Return the (X, Y) coordinate for the center point of the cell that contains the specified text.  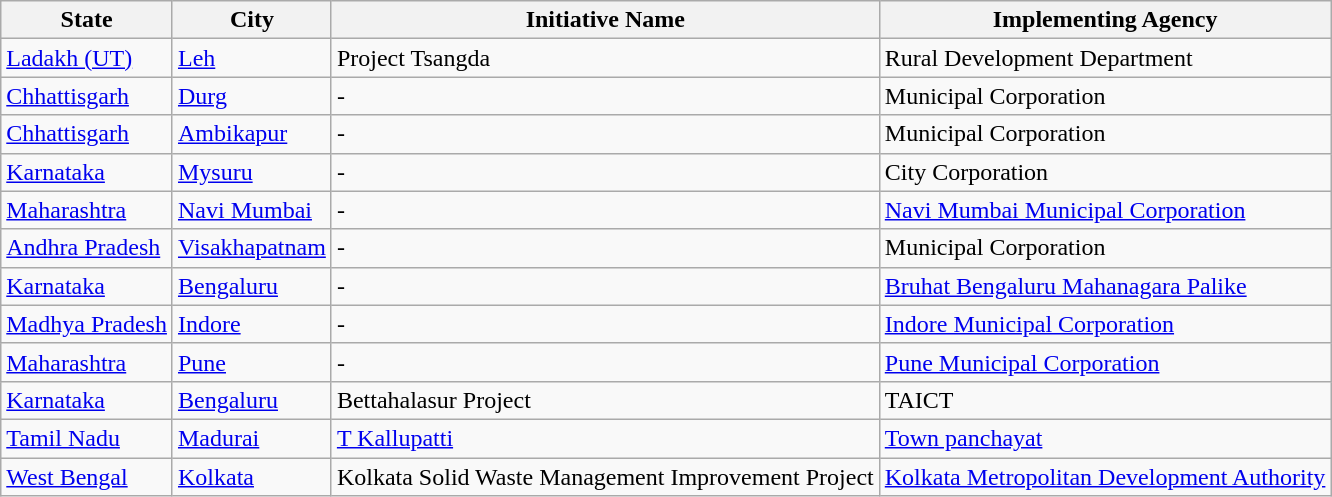
City Corporation (1105, 172)
Madhya Pradesh (87, 324)
Kolkata Solid Waste Management Improvement Project (605, 477)
Navi Mumbai (252, 210)
Project Tsangda (605, 58)
Implementing Agency (1105, 20)
West Bengal (87, 477)
Leh (252, 58)
Pune Municipal Corporation (1105, 362)
TAICT (1105, 400)
Ambikapur (252, 134)
Bruhat Bengaluru Mahanagara Palike (1105, 286)
Indore (252, 324)
Durg (252, 96)
Ladakh (UT) (87, 58)
Town panchayat (1105, 438)
State (87, 20)
City (252, 20)
Tamil Nadu (87, 438)
Rural Development Department (1105, 58)
Mysuru (252, 172)
Visakhapatnam (252, 248)
T Kallupatti (605, 438)
Bettahalasur Project (605, 400)
Initiative Name (605, 20)
Kolkata Metropolitan Development Authority (1105, 477)
Indore Municipal Corporation (1105, 324)
Andhra Pradesh (87, 248)
Madurai (252, 438)
Pune (252, 362)
Navi Mumbai Municipal Corporation (1105, 210)
Kolkata (252, 477)
